Pinpoint the cell where the given text exists, returning its [x, y] midpoint coordinate. 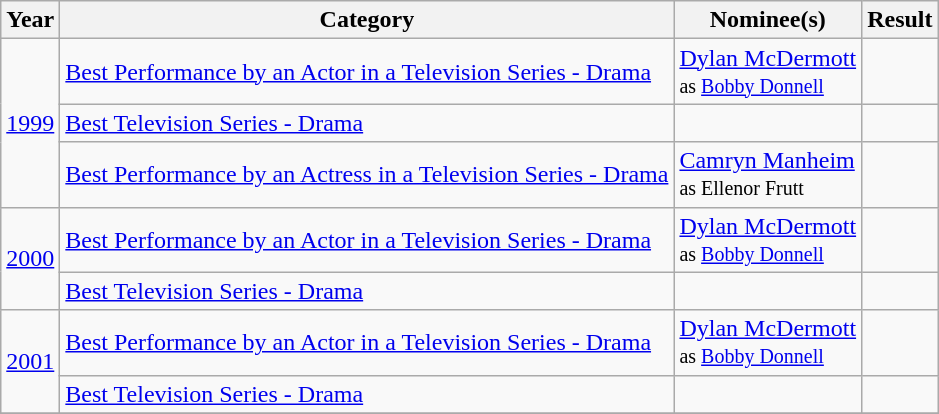
Camryn Manheimas Ellenor Frutt [768, 174]
Best Performance by an Actress in a Television Series - Drama [367, 174]
1999 [30, 123]
Year [30, 20]
Category [367, 20]
2000 [30, 258]
2001 [30, 362]
Result [900, 20]
Nominee(s) [768, 20]
